Determine the [x, y] coordinate at the center of the cell enclosing the given text.  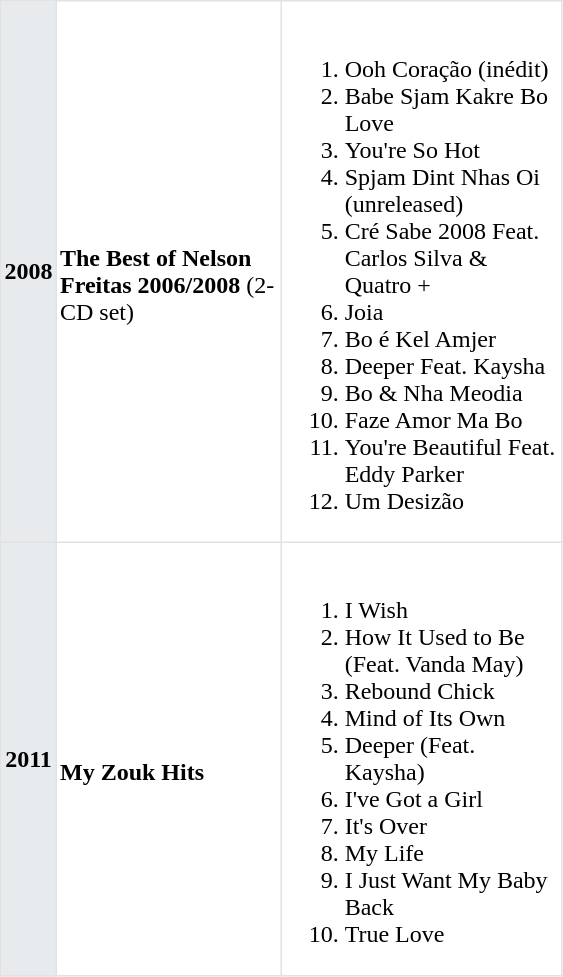
My Zouk Hits [168, 759]
2008 [29, 272]
2011 [29, 759]
The Best of Nelson Freitas 2006/2008 (2-CD set) [168, 272]
